From the cell containing the given text, extract its center point as [x, y] coordinate. 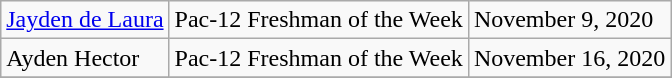
November 9, 2020 [569, 20]
Ayden Hector [85, 58]
Jayden de Laura [85, 20]
November 16, 2020 [569, 58]
